Search for the cell housing the specified text and yield its (X, Y) center coordinate. 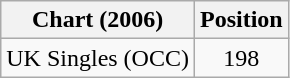
Position (241, 20)
UK Singles (OCC) (98, 58)
198 (241, 58)
Chart (2006) (98, 20)
